Capture the cell that displays the provided text and extract its [x, y] central coordinate. 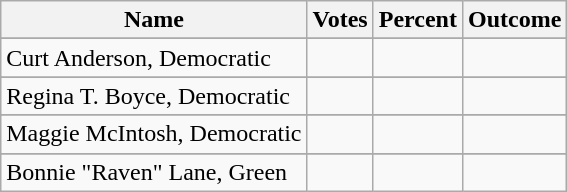
Regina T. Boyce, Democratic [154, 96]
Name [154, 20]
Votes [340, 20]
Curt Anderson, Democratic [154, 58]
Percent [418, 20]
Outcome [514, 20]
Maggie McIntosh, Democratic [154, 134]
Bonnie "Raven" Lane, Green [154, 172]
